Detect which cell encompasses the target text, then output its [x, y] center coordinate. 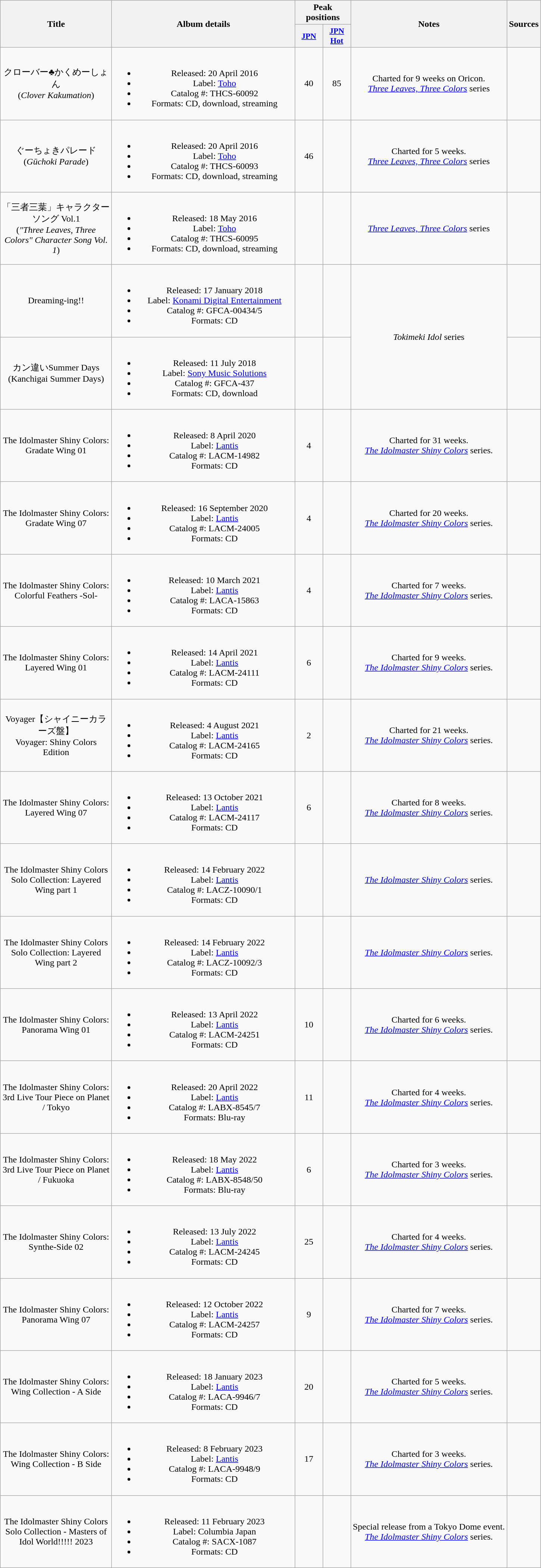
Sources [523, 24]
Charted for 9 weeks on Oricon.Three Leaves, Three Colors series [429, 84]
Released: 18 May 2016 Label: TohoCatalog #: THCS-60095Formats: CD, download, streaming [204, 228]
Album details [204, 24]
Released: 20 April 2022Label: LantisCatalog #: LABX-8545/7Formats: Blu-ray [204, 1097]
Released: 11 February 2023Label: Columbia JapanCatalog #: SACX-1087Formats: CD [204, 1531]
Released: 16 September 2020Label: LantisCatalog #: LACM-24005Formats: CD [204, 518]
Notes [429, 24]
The Idolmaster Shiny Colors: Gradate Wing 01 [56, 445]
The Idolmaster Shiny Colors: Panorama Wing 07 [56, 1314]
The Idolmaster Shiny Colors Solo Collection - Masters of Idol World!!!!! 2023 [56, 1531]
The Idolmaster Shiny Colors: Layered Wing 01 [56, 663]
Tokimeki Idol series [429, 337]
9 [309, 1314]
カン違いSummer Days(Kanchigai Summer Days) [56, 373]
The Idolmaster Shiny Colors Solo Collection: Layered Wing part 2 [56, 952]
Released: 8 April 2020Label: LantisCatalog #: LACM-14982Formats: CD [204, 445]
Released: 18 May 2022Label: LantisCatalog #: LABX-8548/50Formats: Blu-ray [204, 1170]
Special release from a Tokyo Dome event.The Idolmaster Shiny Colors series. [429, 1531]
Charted for 20 weeks.The Idolmaster Shiny Colors series. [429, 518]
Released: 12 October 2022Label: LantisCatalog #: LACM-24257Formats: CD [204, 1314]
46 [309, 156]
Voyager【シャイニーカラーズ盤】Voyager: Shiny Colors Edition [56, 735]
Dreaming-ing!! [56, 301]
25 [309, 1242]
11 [309, 1097]
「三者三葉」キャラクターソング Vol.1("Three Leaves, Three Colors" Character Song Vol. 1) [56, 228]
Released: 13 April 2022Label: LantisCatalog #: LACM-24251Formats: CD [204, 1025]
85 [337, 84]
Charted for 5 weeks.The Idolmaster Shiny Colors series. [429, 1387]
Released: 17 January 2018Label: Konami Digital EntertainmentCatalog #: GFCA-00434/5Formats: CD [204, 301]
The Idolmaster Shiny Colors: Wing Collection - B Side [56, 1459]
The Idolmaster Shiny Colors Solo Collection: Layered Wing part 1 [56, 880]
Released: 10 March 2021Label: LantisCatalog #: LACA-15863Formats: CD [204, 590]
Released: 13 July 2022Label: LantisCatalog #: LACM-24245Formats: CD [204, 1242]
The Idolmaster Shiny Colors: 3rd Live Tour Piece on Planet / Fukuoka [56, 1170]
The Idolmaster Shiny Colors: 3rd Live Tour Piece on Planet / Tokyo [56, 1097]
The Idolmaster Shiny Colors: Colorful Feathers -Sol- [56, 590]
20 [309, 1387]
Title [56, 24]
Released: 4 August 2021Label: LantisCatalog #: LACM-24165Formats: CD [204, 735]
The Idolmaster Shiny Colors: Synthe-Side 02 [56, 1242]
2 [309, 735]
The Idolmaster Shiny Colors: Panorama Wing 01 [56, 1025]
Charted for 8 weeks.The Idolmaster Shiny Colors series. [429, 808]
Released: 11 July 2018Label: Sony Music SolutionsCatalog #: GFCA-437Formats: CD, download [204, 373]
Charted for 21 weeks.The Idolmaster Shiny Colors series. [429, 735]
The Idolmaster Shiny Colors: Gradate Wing 07 [56, 518]
Released: 8 February 2023Label: LantisCatalog #: LACA-9948/9Formats: CD [204, 1459]
The Idolmaster Shiny Colors: Wing Collection - A Side [56, 1387]
The Idolmaster Shiny Colors: Layered Wing 07 [56, 808]
Released: 14 February 2022Label: LantisCatalog #: LACZ-10092/3Formats: CD [204, 952]
Peak positions [323, 13]
ぐーちょきパレード(Gūchoki Parade) [56, 156]
Three Leaves, Three Colors series [429, 228]
10 [309, 1025]
JPN [309, 36]
40 [309, 84]
Released: 18 January 2023Label: LantisCatalog #: LACA-9946/7Formats: CD [204, 1387]
Charted for 5 weeks.Three Leaves, Three Colors series [429, 156]
Charted for 6 weeks.The Idolmaster Shiny Colors series. [429, 1025]
Released: 14 April 2021Label: LantisCatalog #: LACM-24111Formats: CD [204, 663]
Charted for 9 weeks.The Idolmaster Shiny Colors series. [429, 663]
クローバー♣かくめーしょん(Clover Kakumation) [56, 84]
Released: 14 February 2022Label: LantisCatalog #: LACZ-10090/1Formats: CD [204, 880]
Released: 20 April 2016Label: TohoCatalog #: THCS-60092Formats: CD, download, streaming [204, 84]
Released: 13 October 2021Label: LantisCatalog #: LACM-24117Formats: CD [204, 808]
JPN Hot [337, 36]
Charted for 31 weeks.The Idolmaster Shiny Colors series. [429, 445]
Released: 20 April 2016Label: TohoCatalog #: THCS-60093Formats: CD, download, streaming [204, 156]
17 [309, 1459]
